Scan for the cell matching the given text and deliver its (X, Y) coordinate at center. 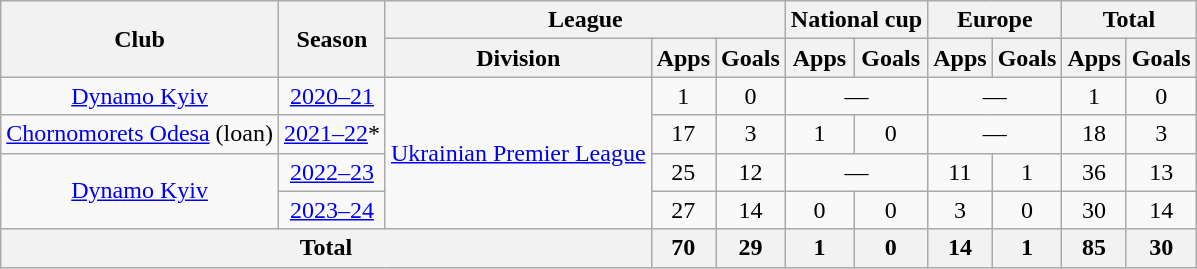
11 (960, 172)
12 (751, 172)
2021–22* (332, 134)
Ukrainian Premier League (518, 153)
2020–21 (332, 96)
25 (683, 172)
Division (518, 58)
36 (1094, 172)
27 (683, 210)
70 (683, 248)
Club (140, 39)
13 (1161, 172)
National cup (856, 20)
Season (332, 39)
17 (683, 134)
Europe (995, 20)
Chornomorets Odesa (loan) (140, 134)
29 (751, 248)
85 (1094, 248)
2023–24 (332, 210)
18 (1094, 134)
2022–23 (332, 172)
League (585, 20)
